For the text-containing cell, return its midpoint in [X, Y] coordinate format. 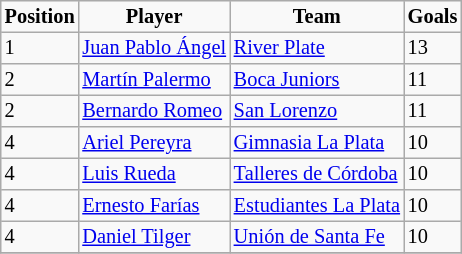
River Plate [317, 48]
Daniel Tilger [154, 237]
Ariel Pereyra [154, 143]
13 [432, 48]
Gimnasia La Plata [317, 143]
Position [40, 17]
Ernesto Farías [154, 206]
Team [317, 17]
Luis Rueda [154, 174]
Juan Pablo Ángel [154, 48]
Martín Palermo [154, 80]
Bernardo Romeo [154, 111]
Goals [432, 17]
1 [40, 48]
Player [154, 17]
Boca Juniors [317, 80]
San Lorenzo [317, 111]
Unión de Santa Fe [317, 237]
Talleres de Córdoba [317, 174]
Estudiantes La Plata [317, 206]
